Determine the [X, Y] coordinate at the center of the cell enclosing the given text.  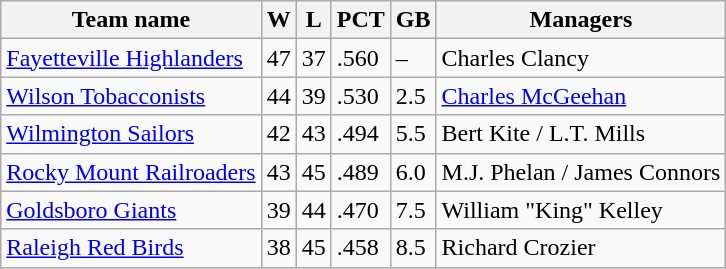
42 [278, 134]
.458 [360, 248]
Charles Clancy [581, 58]
GB [413, 20]
Raleigh Red Birds [131, 248]
Richard Crozier [581, 248]
.470 [360, 210]
2.5 [413, 96]
Rocky Mount Railroaders [131, 172]
PCT [360, 20]
38 [278, 248]
Bert Kite / L.T. Mills [581, 134]
.489 [360, 172]
.530 [360, 96]
Wilmington Sailors [131, 134]
L [314, 20]
M.J. Phelan / James Connors [581, 172]
.560 [360, 58]
William "King" Kelley [581, 210]
Team name [131, 20]
8.5 [413, 248]
5.5 [413, 134]
Managers [581, 20]
Goldsboro Giants [131, 210]
Charles McGeehan [581, 96]
47 [278, 58]
37 [314, 58]
Fayetteville Highlanders [131, 58]
– [413, 58]
6.0 [413, 172]
.494 [360, 134]
Wilson Tobacconists [131, 96]
7.5 [413, 210]
W [278, 20]
